Search for the cell housing the specified text and yield its [X, Y] center coordinate. 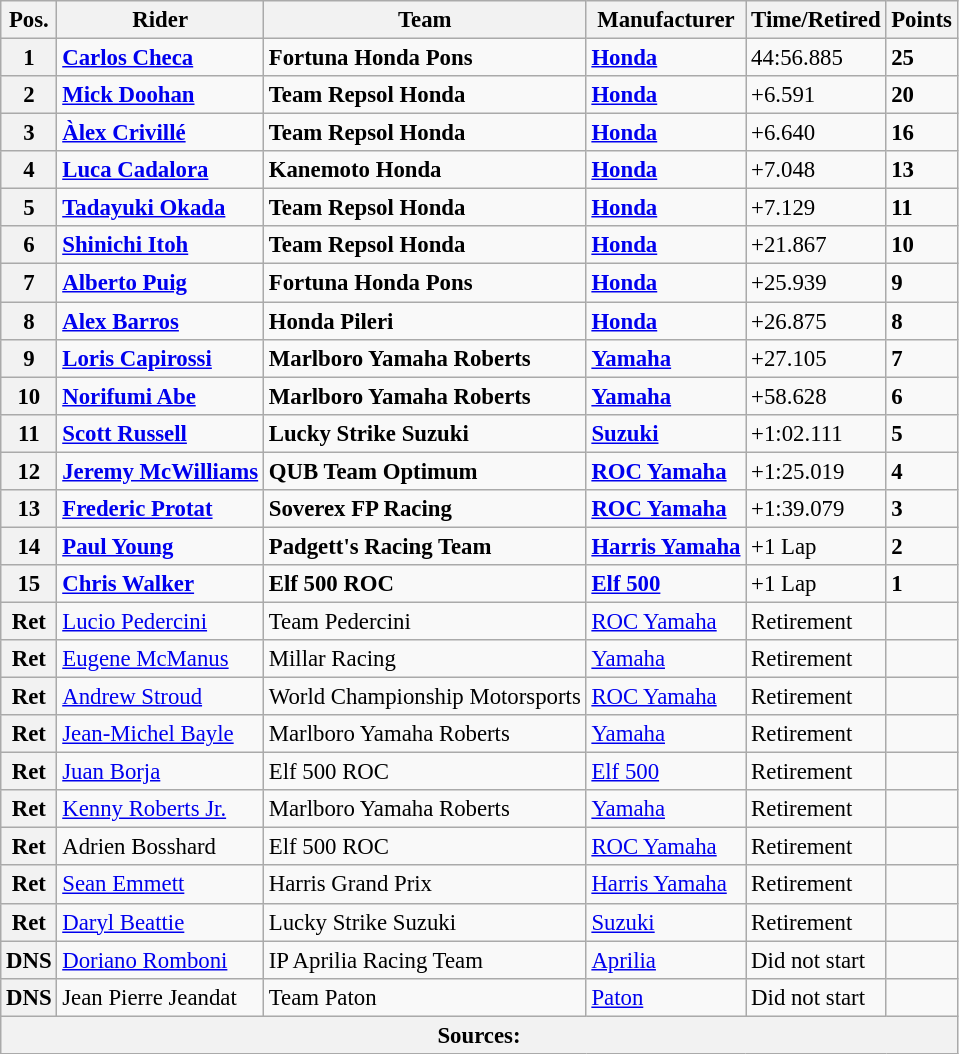
Doriano Romboni [160, 960]
Eugene McManus [160, 659]
14 [29, 546]
Shinichi Itoh [160, 245]
Lucio Pedercini [160, 621]
Alex Barros [160, 321]
+7.129 [816, 208]
Luca Cadalora [160, 170]
Juan Borja [160, 772]
World Championship Motorsports [424, 697]
+7.048 [816, 170]
25 [922, 58]
Tadayuki Okada [160, 208]
Padgett's Racing Team [424, 546]
Chris Walker [160, 584]
Team Paton [424, 997]
Honda Pileri [424, 321]
+58.628 [816, 396]
Team [424, 20]
Points [922, 20]
Jean-Michel Bayle [160, 734]
20 [922, 95]
Mick Doohan [160, 95]
+1:39.079 [816, 509]
12 [29, 471]
Harris Grand Prix [424, 885]
+6.640 [816, 133]
44:56.885 [816, 58]
+27.105 [816, 358]
Andrew Stroud [160, 697]
+21.867 [816, 245]
Carlos Checa [160, 58]
Millar Racing [424, 659]
+1:02.111 [816, 433]
Norifumi Abe [160, 396]
Alberto Puig [160, 283]
Kanemoto Honda [424, 170]
Paul Young [160, 546]
Àlex Crivillé [160, 133]
Rider [160, 20]
Adrien Bosshard [160, 847]
Sources: [480, 1035]
IP Aprilia Racing Team [424, 960]
Kenny Roberts Jr. [160, 809]
16 [922, 133]
Paton [666, 997]
+26.875 [816, 321]
Frederic Protat [160, 509]
Manufacturer [666, 20]
Time/Retired [816, 20]
Scott Russell [160, 433]
+1:25.019 [816, 471]
Jean Pierre Jeandat [160, 997]
Daryl Beattie [160, 922]
+25.939 [816, 283]
QUB Team Optimum [424, 471]
Aprilia [666, 960]
Loris Capirossi [160, 358]
15 [29, 584]
Jeremy McWilliams [160, 471]
Sean Emmett [160, 885]
Pos. [29, 20]
Soverex FP Racing [424, 509]
Team Pedercini [424, 621]
+6.591 [816, 95]
